Detect which cell encompasses the target text, then output its (X, Y) center coordinate. 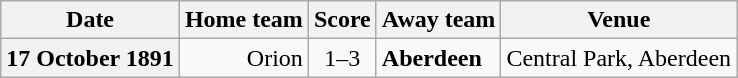
Home team (244, 20)
17 October 1891 (90, 58)
Central Park, Aberdeen (619, 58)
Orion (244, 58)
Venue (619, 20)
Aberdeen (438, 58)
Date (90, 20)
Away team (438, 20)
Score (342, 20)
1–3 (342, 58)
